For the text-containing cell, return its midpoint in (x, y) coordinate format. 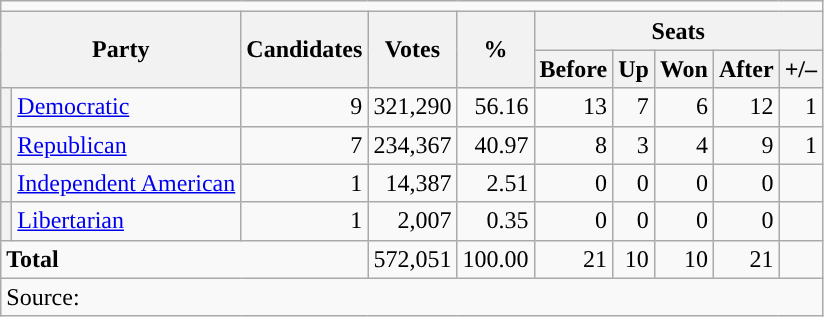
Up (634, 69)
% (496, 50)
Source: (412, 297)
100.00 (496, 259)
Party (121, 50)
8 (574, 145)
56.16 (496, 107)
14,387 (412, 183)
Libertarian (126, 221)
Democratic (126, 107)
6 (684, 107)
Won (684, 69)
234,367 (412, 145)
2.51 (496, 183)
After (746, 69)
4 (684, 145)
40.97 (496, 145)
Votes (412, 50)
0.35 (496, 221)
2,007 (412, 221)
Republican (126, 145)
572,051 (412, 259)
Total (184, 259)
3 (634, 145)
Candidates (304, 50)
+/– (800, 69)
Seats (678, 31)
Before (574, 69)
13 (574, 107)
12 (746, 107)
Independent American (126, 183)
321,290 (412, 107)
